Detect which cell encompasses the target text, then output its (X, Y) center coordinate. 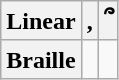
Braille (41, 59)
, (90, 21)
՞ (108, 21)
Linear (41, 21)
